Determine the (X, Y) coordinate at the center of the cell enclosing the given text.  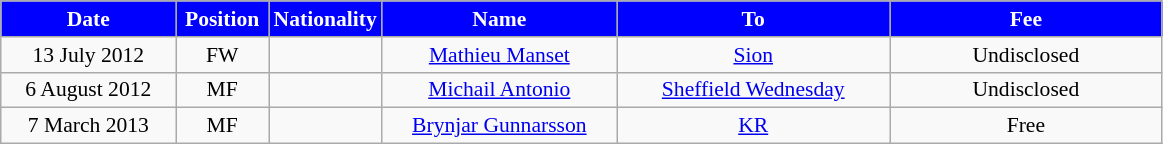
Brynjar Gunnarsson (500, 126)
Name (500, 19)
6 August 2012 (88, 90)
Mathieu Manset (500, 55)
KR (754, 126)
Date (88, 19)
Fee (1026, 19)
Michail Antonio (500, 90)
7 March 2013 (88, 126)
FW (222, 55)
Free (1026, 126)
Nationality (324, 19)
13 July 2012 (88, 55)
Position (222, 19)
Sion (754, 55)
Sheffield Wednesday (754, 90)
To (754, 19)
